Return (x, y) of the center of cell containing provided text 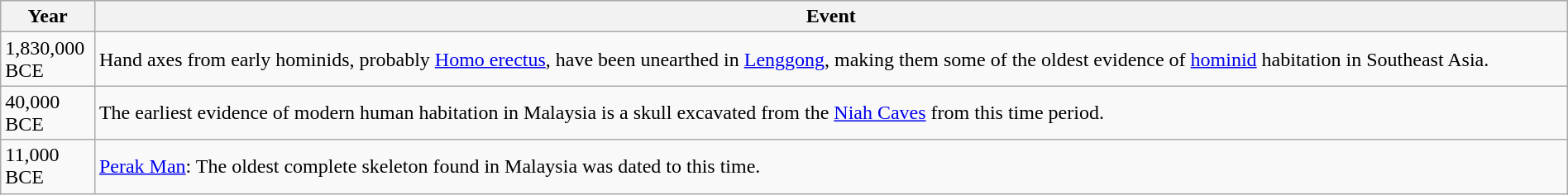
Perak Man: The oldest complete skeleton found in Malaysia was dated to this time. (830, 167)
Event (830, 17)
Year (48, 17)
11,000 BCE (48, 167)
1,830,000 BCE (48, 59)
40,000 BCE (48, 112)
The earliest evidence of modern human habitation in Malaysia is a skull excavated from the Niah Caves from this time period. (830, 112)
